Provide the (X, Y) coordinate of the cell's center where the given text is located.  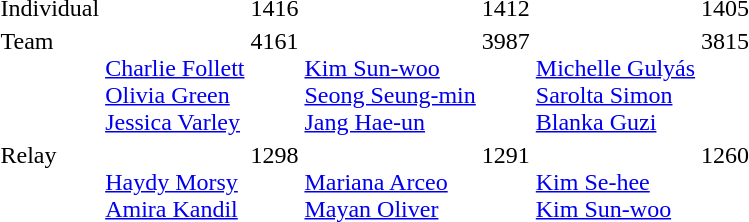
Kim Sun-wooSeong Seung-minJang Hae-un (390, 82)
4161 (274, 82)
Charlie FollettOlivia GreenJessica Varley (175, 82)
Michelle GulyásSarolta SimonBlanka Guzi (615, 82)
3987 (506, 82)
